Capture the cell that displays the provided text and extract its [x, y] central coordinate. 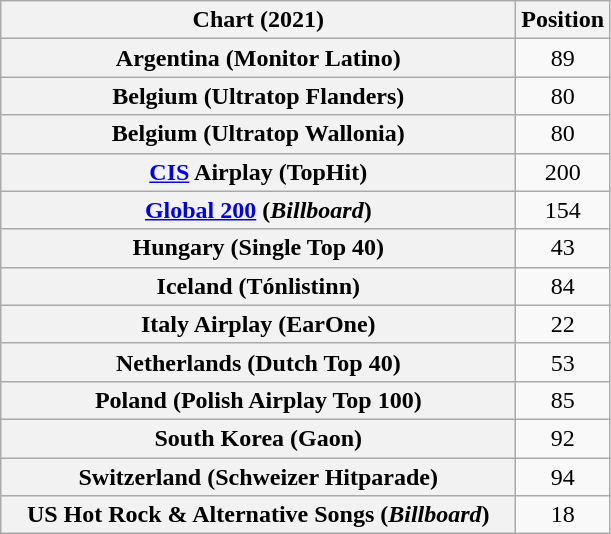
CIS Airplay (TopHit) [258, 172]
Global 200 (Billboard) [258, 210]
US Hot Rock & Alternative Songs (Billboard) [258, 515]
43 [563, 248]
Poland (Polish Airplay Top 100) [258, 400]
154 [563, 210]
Belgium (Ultratop Flanders) [258, 96]
Position [563, 20]
Switzerland (Schweizer Hitparade) [258, 477]
Hungary (Single Top 40) [258, 248]
Belgium (Ultratop Wallonia) [258, 134]
85 [563, 400]
89 [563, 58]
200 [563, 172]
94 [563, 477]
84 [563, 286]
53 [563, 362]
Iceland (Tónlistinn) [258, 286]
22 [563, 324]
Italy Airplay (EarOne) [258, 324]
92 [563, 438]
18 [563, 515]
South Korea (Gaon) [258, 438]
Argentina (Monitor Latino) [258, 58]
Chart (2021) [258, 20]
Netherlands (Dutch Top 40) [258, 362]
